From the cell containing the given text, extract its center point as (x, y) coordinate. 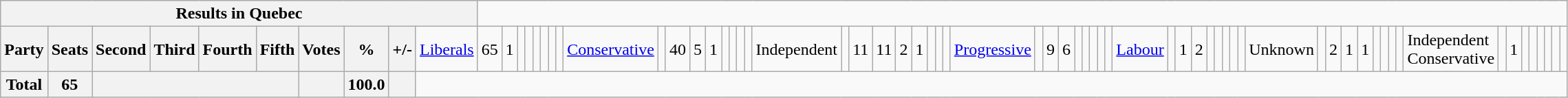
Fifth (277, 49)
% (366, 49)
6 (1066, 49)
Seats (69, 49)
Third (175, 49)
Results in Quebec (239, 14)
Votes (321, 49)
Independent Conservative (1451, 49)
9 (1050, 49)
Fourth (227, 49)
+/- (402, 49)
Total (24, 84)
40 (677, 49)
Unknown (1282, 49)
100.0 (366, 84)
Labour (1140, 49)
Conservative (611, 49)
5 (698, 49)
Independent (797, 49)
Liberals (447, 49)
Party (24, 49)
Progressive (992, 49)
Second (121, 49)
